Extract the [x, y] coordinate from the center of the cell holding the provided text.  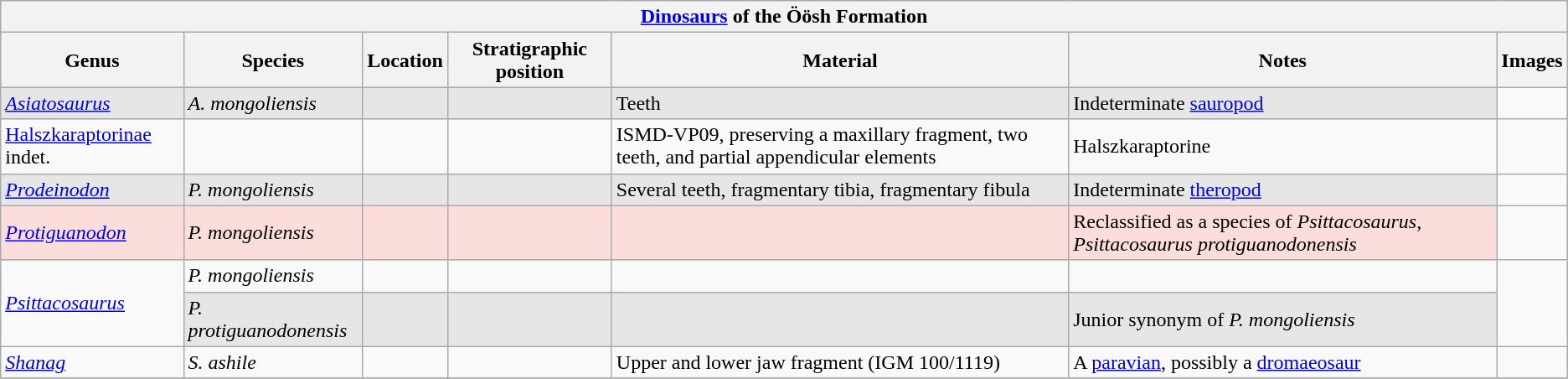
Teeth [839, 103]
Halszkaraptorine [1283, 146]
Location [405, 60]
Stratigraphic position [529, 60]
Material [839, 60]
ISMD-VP09, preserving a maxillary fragment, two teeth, and partial appendicular elements [839, 146]
Psittacosaurus [92, 304]
Genus [92, 60]
Asiatosaurus [92, 103]
Dinosaurs of the Öösh Formation [784, 17]
Halszkaraptorinae indet. [92, 146]
Reclassified as a species of Psittacosaurus, Psittacosaurus protiguanodonensis [1283, 233]
Junior synonym of P. mongoliensis [1283, 319]
Indeterminate sauropod [1283, 103]
Species [273, 60]
S. ashile [273, 362]
Protiguanodon [92, 233]
Indeterminate theropod [1283, 189]
A paravian, possibly a dromaeosaur [1283, 362]
Notes [1283, 60]
P. protiguanodonensis [273, 319]
Several teeth, fragmentary tibia, fragmentary fibula [839, 189]
Upper and lower jaw fragment (IGM 100/1119) [839, 362]
Images [1532, 60]
A. mongoliensis [273, 103]
Prodeinodon [92, 189]
Shanag [92, 362]
